Find where the given text appears and provide that cell's center as [x, y] coordinate. 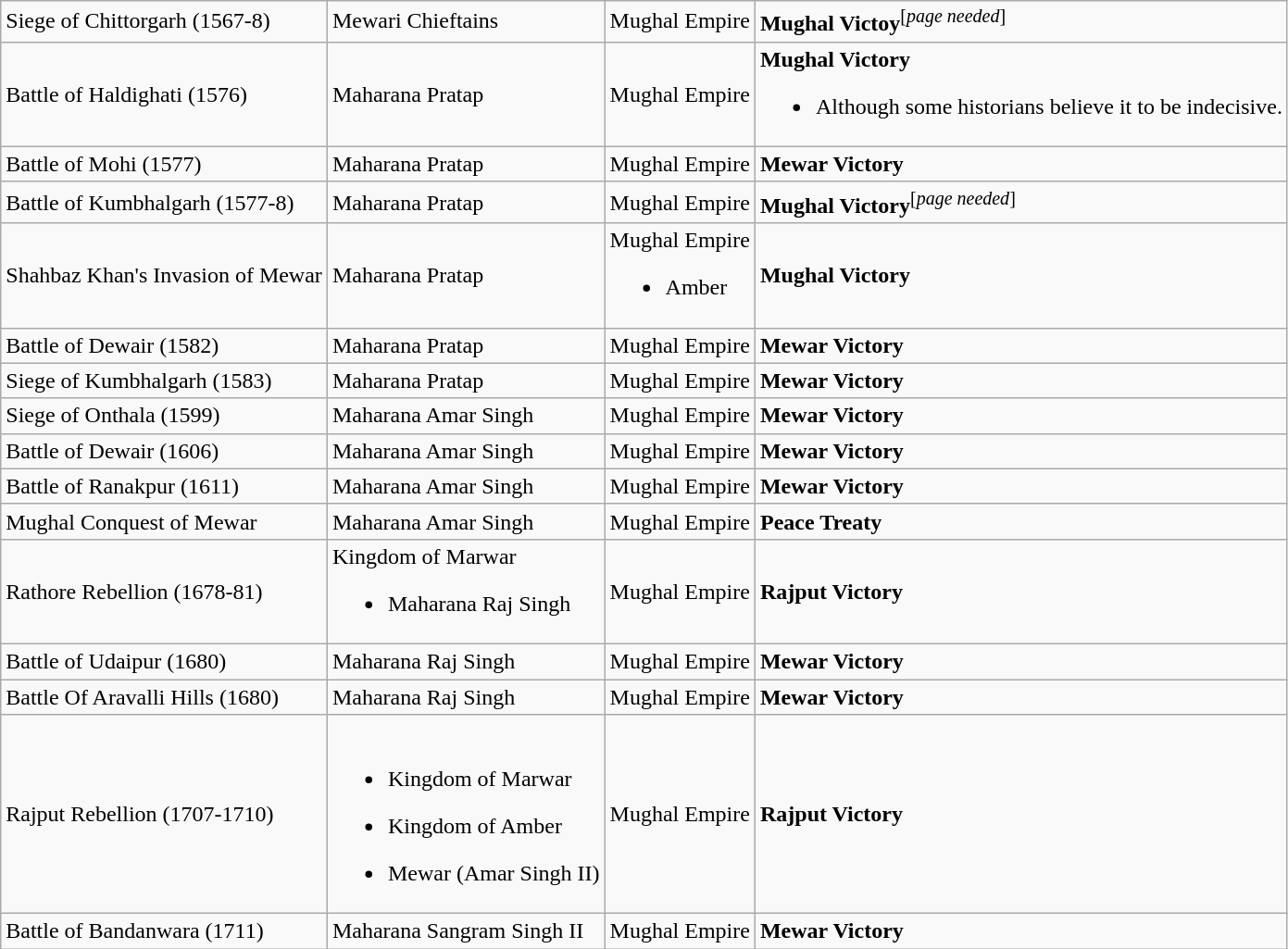
Battle of Udaipur (1680) [165, 661]
Battle of Haldighati (1576) [165, 94]
Rajput Rebellion (1707-1710) [165, 815]
Mughal Victory [1020, 276]
Mewari Chieftains [466, 22]
Battle of Dewair (1606) [165, 451]
Rathore Rebellion (1678-81) [165, 591]
Battle of Ranakpur (1611) [165, 486]
Shahbaz Khan's Invasion of Mewar [165, 276]
Mughal Conquest of Mewar [165, 521]
Mughal EmpireAmber [680, 276]
Battle of Kumbhalgarh (1577-8) [165, 202]
Peace Treaty [1020, 521]
Mughal VictoryAlthough some historians believe it to be indecisive. [1020, 94]
Mughal Victory[page needed] [1020, 202]
Kingdom of MarwarKingdom of AmberMewar (Amar Singh II) [466, 815]
Battle Of Aravalli Hills (1680) [165, 697]
Siege of Chittorgarh (1567-8) [165, 22]
Battle of Mohi (1577) [165, 164]
Maharana Sangram Singh II [466, 931]
Siege of Kumbhalgarh (1583) [165, 381]
Kingdom of MarwarMaharana Raj Singh [466, 591]
Siege of Onthala (1599) [165, 416]
Battle of Bandanwara (1711) [165, 931]
Battle of Dewair (1582) [165, 345]
Mughal Victoy[page needed] [1020, 22]
